Provide the [X, Y] coordinate of the cell's center where the given text is located.  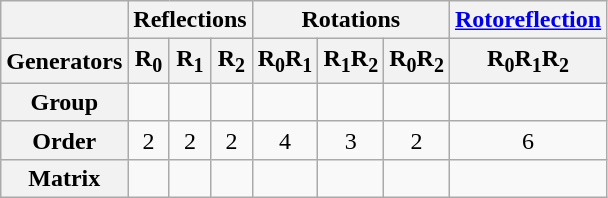
Group [64, 102]
R2 [232, 61]
4 [285, 140]
R1 [190, 61]
R0 [148, 61]
R0R2 [417, 61]
R1R2 [351, 61]
Reflections [190, 20]
Rotations [350, 20]
3 [351, 140]
Order [64, 140]
Matrix [64, 178]
R0R1R2 [528, 61]
R0R1 [285, 61]
Generators [64, 61]
6 [528, 140]
Rotoreflection [528, 20]
